Provide the [X, Y] coordinate of the cell's center where the given text is located.  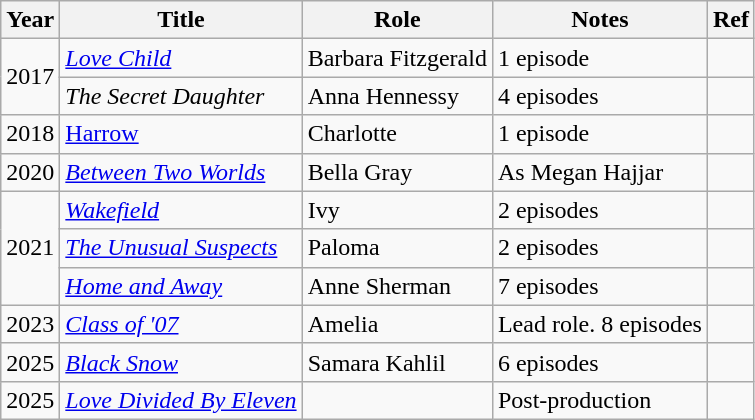
Ivy [397, 210]
7 episodes [600, 286]
Wakefield [181, 210]
Paloma [397, 248]
Between Two Worlds [181, 172]
Anna Hennessy [397, 96]
Home and Away [181, 286]
Year [30, 20]
Amelia [397, 324]
Anne Sherman [397, 286]
Love Child [181, 58]
The Secret Daughter [181, 96]
4 episodes [600, 96]
2021 [30, 248]
Barbara Fitzgerald [397, 58]
2020 [30, 172]
Post-production [600, 400]
Love Divided By Eleven [181, 400]
Harrow [181, 134]
2018 [30, 134]
Title [181, 20]
Ref [730, 20]
Lead role. 8 episodes [600, 324]
2023 [30, 324]
As Megan Hajjar [600, 172]
6 episodes [600, 362]
Bella Gray [397, 172]
Black Snow [181, 362]
2017 [30, 77]
Charlotte [397, 134]
Samara Kahlil [397, 362]
Notes [600, 20]
Role [397, 20]
The Unusual Suspects [181, 248]
Class of '07 [181, 324]
